Capture the cell that displays the provided text and extract its (x, y) central coordinate. 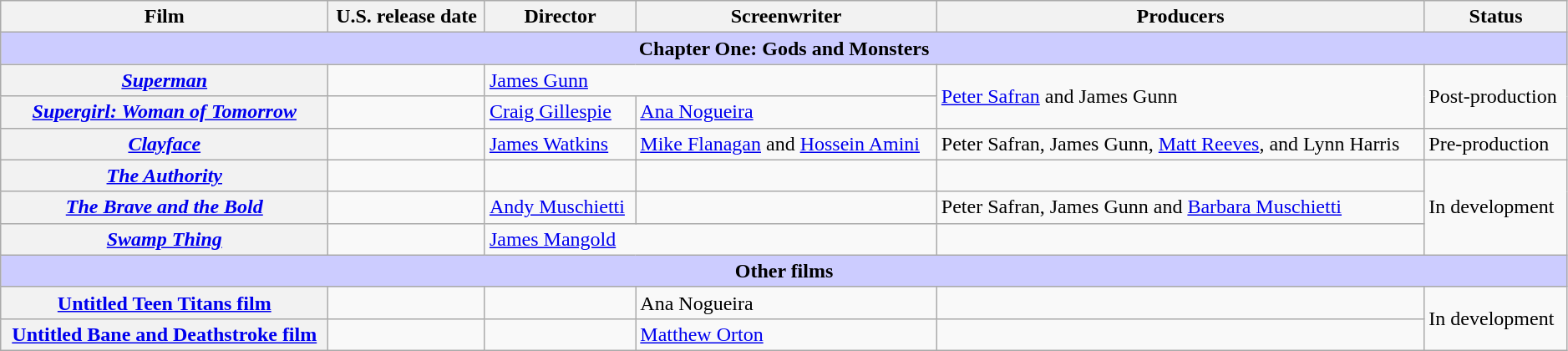
James Mangold (710, 239)
Andy Muschietti (560, 207)
Mike Flanagan and Hossein Amini (786, 144)
Producers (1180, 17)
James Gunn (710, 80)
Director (560, 17)
Untitled Bane and Deathstroke film (165, 334)
Clayface (165, 144)
Status (1495, 17)
Chapter One: Gods and Monsters (784, 48)
James Watkins (560, 144)
Post-production (1495, 96)
Superman (165, 80)
The Brave and the Bold (165, 207)
Peter Safran, James Gunn and Barbara Muschietti (1180, 207)
Untitled Teen Titans film (165, 303)
Screenwriter (786, 17)
Supergirl: Woman of Tomorrow (165, 112)
Other films (784, 271)
Peter Safran, James Gunn, Matt Reeves, and Lynn Harris (1180, 144)
Swamp Thing (165, 239)
Pre-production (1495, 144)
Craig Gillespie (560, 112)
Matthew Orton (786, 334)
U.S. release date (407, 17)
Peter Safran and James Gunn (1180, 96)
Film (165, 17)
The Authority (165, 175)
